Provide the (x, y) coordinate of the cell's center where the given text is located.  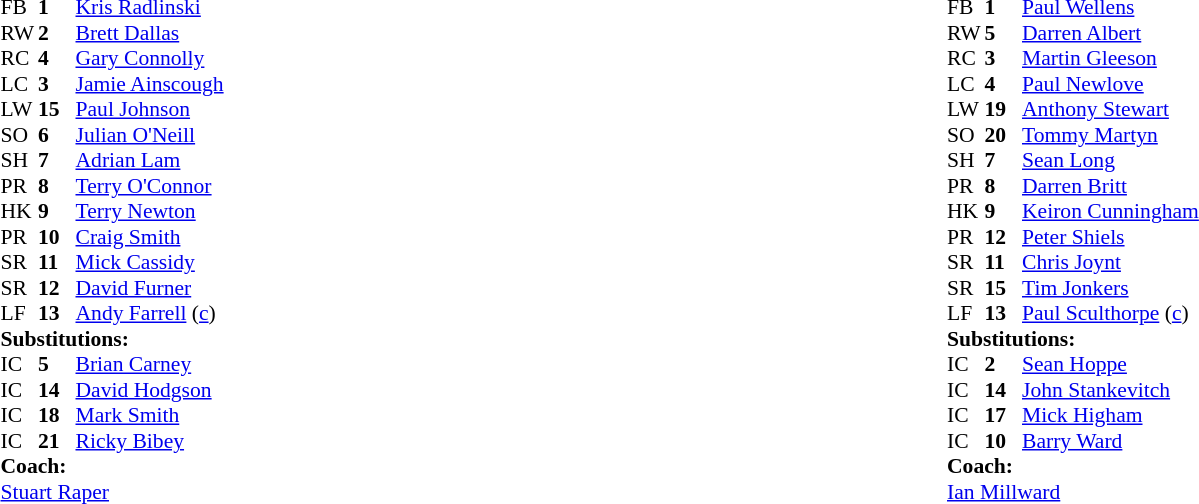
Adrian Lam (150, 161)
Craig Smith (150, 237)
Mick Cassidy (150, 263)
Terry O'Connor (150, 186)
Mick Higham (1110, 415)
21 (57, 441)
Chris Joynt (1110, 263)
Gary Connolly (150, 59)
17 (1003, 415)
Tim Jonkers (1110, 288)
David Hodgson (150, 390)
John Stankevitch (1110, 390)
Peter Shiels (1110, 237)
Ricky Bibey (150, 441)
Brett Dallas (150, 33)
Jamie Ainscough (150, 84)
Paul Johnson (150, 109)
Martin Gleeson (1110, 59)
Terry Newton (150, 211)
Andy Farrell (c) (150, 313)
Anthony Stewart (1110, 109)
19 (1003, 109)
Brian Carney (150, 365)
Paul Sculthorpe (c) (1110, 313)
Keiron Cunningham (1110, 211)
6 (57, 135)
Julian O'Neill (150, 135)
Darren Albert (1110, 33)
20 (1003, 135)
Mark Smith (150, 415)
Darren Britt (1110, 186)
Tommy Martyn (1110, 135)
Sean Hoppe (1110, 365)
Sean Long (1110, 161)
David Furner (150, 288)
Barry Ward (1110, 441)
Paul Newlove (1110, 84)
18 (57, 415)
